Return the (x, y) coordinate for the center point of the cell that contains the specified text.  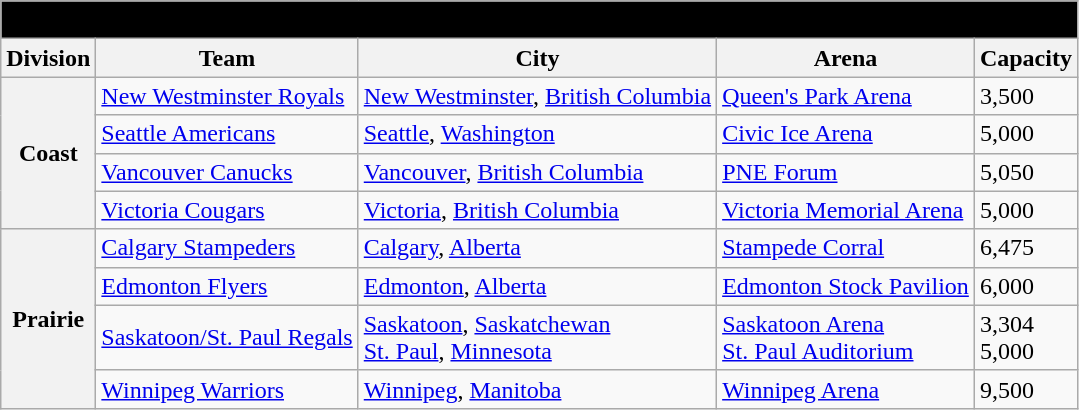
1957–58 Western Hockey League (540, 20)
Edmonton Flyers (227, 286)
Seattle Americans (227, 134)
New Westminster, British Columbia (537, 96)
Calgary, Alberta (537, 248)
3,500 (1026, 96)
Saskatoon, Saskatchewan St. Paul, Minnesota (537, 338)
Calgary Stampeders (227, 248)
Saskatoon Arena St. Paul Auditorium (846, 338)
Edmonton Stock Pavilion (846, 286)
Division (48, 58)
Vancouver, British Columbia (537, 172)
Civic Ice Arena (846, 134)
3,304 5,000 (1026, 338)
Victoria Memorial Arena (846, 210)
Winnipeg, Manitoba (537, 389)
PNE Forum (846, 172)
Prairie (48, 318)
Seattle, Washington (537, 134)
Team (227, 58)
9,500 (1026, 389)
Edmonton, Alberta (537, 286)
5,050 (1026, 172)
Winnipeg Warriors (227, 389)
Victoria, British Columbia (537, 210)
Vancouver Canucks (227, 172)
Capacity (1026, 58)
Winnipeg Arena (846, 389)
Queen's Park Arena (846, 96)
Victoria Cougars (227, 210)
Stampede Corral (846, 248)
Saskatoon/St. Paul Regals (227, 338)
New Westminster Royals (227, 96)
Arena (846, 58)
City (537, 58)
Coast (48, 153)
6,475 (1026, 248)
6,000 (1026, 286)
